Determine the (x, y) coordinate at the center of the cell enclosing the given text.  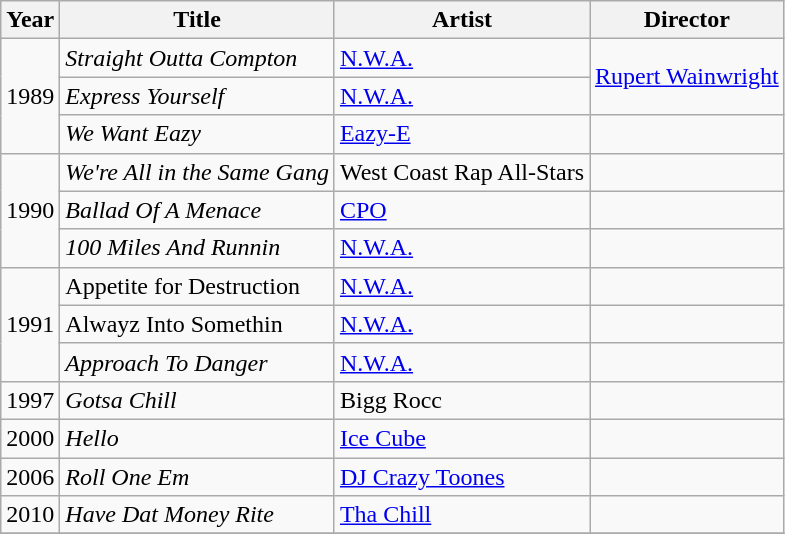
2006 (30, 477)
West Coast Rap All-Stars (462, 172)
Director (688, 20)
DJ Crazy Toones (462, 477)
Year (30, 20)
CPO (462, 210)
1997 (30, 400)
Hello (198, 438)
Gotsa Chill (198, 400)
1989 (30, 96)
Straight Outta Compton (198, 58)
1991 (30, 324)
Tha Chill (462, 515)
Eazy-E (462, 134)
Ice Cube (462, 438)
Title (198, 20)
2000 (30, 438)
Express Yourself (198, 96)
Alwayz Into Somethin (198, 324)
Artist (462, 20)
100 Miles And Runnin (198, 248)
Approach To Danger (198, 362)
Bigg Rocc (462, 400)
1990 (30, 210)
We Want Eazy (198, 134)
2010 (30, 515)
Rupert Wainwright (688, 77)
Appetite for Destruction (198, 286)
Roll One Em (198, 477)
Have Dat Money Rite (198, 515)
Ballad Of A Menace (198, 210)
We're All in the Same Gang (198, 172)
